Provide the [x, y] coordinate of the cell's center where the given text is located.  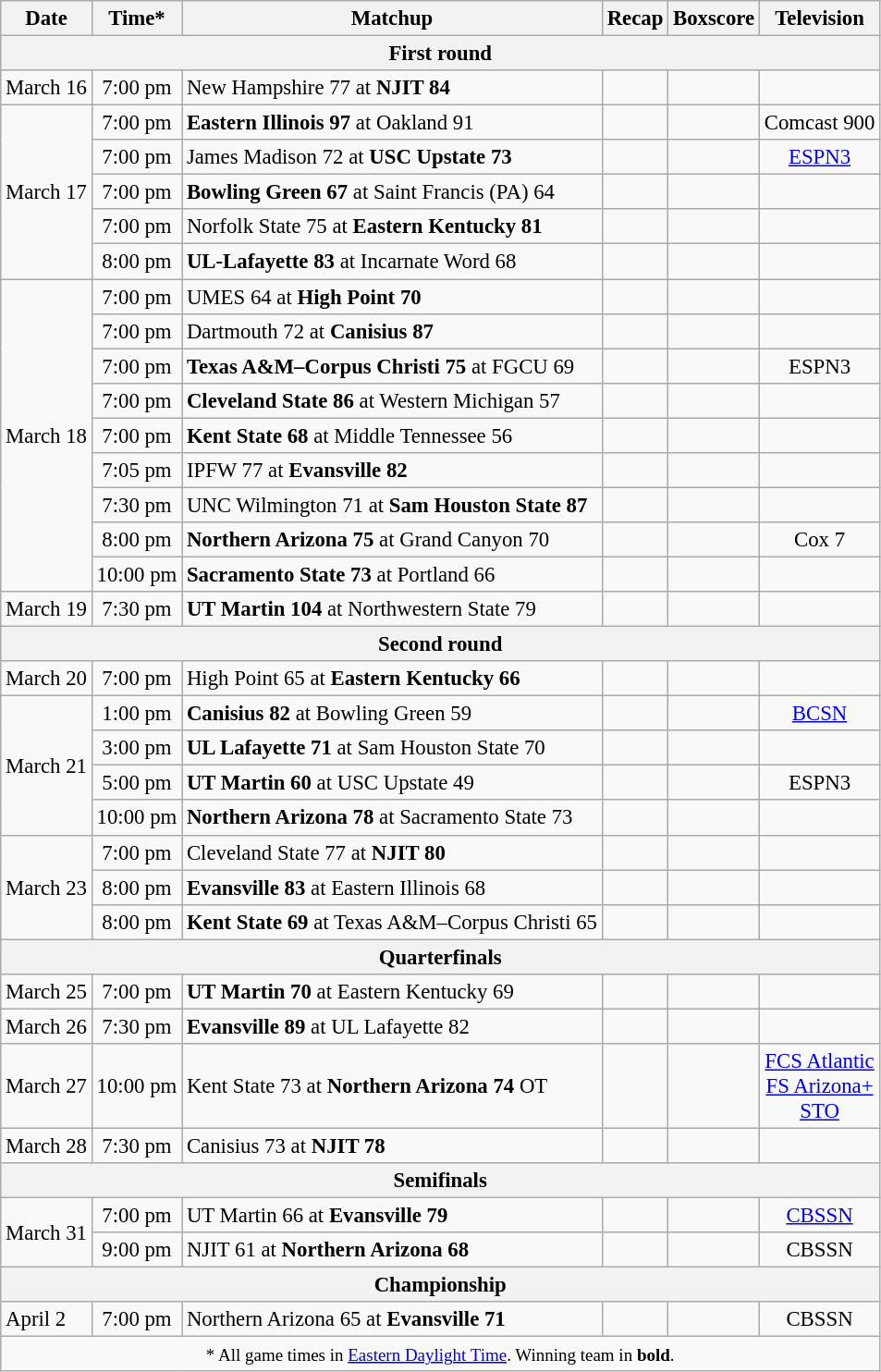
High Point 65 at Eastern Kentucky 66 [392, 679]
Dartmouth 72 at Canisius 87 [392, 331]
Kent State 68 at Middle Tennessee 56 [392, 435]
Matchup [392, 18]
James Madison 72 at USC Upstate 73 [392, 157]
March 27 [46, 1086]
March 26 [46, 1026]
Cleveland State 77 at NJIT 80 [392, 852]
UNC Wilmington 71 at Sam Houston State 87 [392, 505]
Northern Arizona 65 at Evansville 71 [392, 1319]
Evansville 89 at UL Lafayette 82 [392, 1026]
FCS AtlanticFS Arizona+STO [819, 1086]
March 23 [46, 888]
Texas A&M–Corpus Christi 75 at FGCU 69 [392, 366]
March 25 [46, 992]
Championship [440, 1285]
UMES 64 at High Point 70 [392, 297]
UT Martin 104 at Northwestern State 79 [392, 609]
March 28 [46, 1145]
Recap [634, 18]
Northern Arizona 78 at Sacramento State 73 [392, 818]
Boxscore [714, 18]
IPFW 77 at Evansville 82 [392, 471]
3:00 pm [137, 748]
NJIT 61 at Northern Arizona 68 [392, 1250]
Northern Arizona 75 at Grand Canyon 70 [392, 540]
Semifinals [440, 1181]
Quarterfinals [440, 957]
Canisius 73 at NJIT 78 [392, 1145]
7:05 pm [137, 471]
UT Martin 70 at Eastern Kentucky 69 [392, 992]
Second round [440, 644]
UL-Lafayette 83 at Incarnate Word 68 [392, 262]
March 16 [46, 88]
Cox 7 [819, 540]
BCSN [819, 714]
First round [440, 54]
March 21 [46, 766]
Television [819, 18]
5:00 pm [137, 783]
Comcast 900 [819, 123]
Bowling Green 67 at Saint Francis (PA) 64 [392, 192]
9:00 pm [137, 1250]
UT Martin 66 at Evansville 79 [392, 1216]
Sacramento State 73 at Portland 66 [392, 574]
March 20 [46, 679]
Time* [137, 18]
Canisius 82 at Bowling Green 59 [392, 714]
Evansville 83 at Eastern Illinois 68 [392, 888]
Eastern Illinois 97 at Oakland 91 [392, 123]
April 2 [46, 1319]
March 19 [46, 609]
Kent State 73 at Northern Arizona 74 OT [392, 1086]
March 17 [46, 192]
Date [46, 18]
UT Martin 60 at USC Upstate 49 [392, 783]
Kent State 69 at Texas A&M–Corpus Christi 65 [392, 922]
UL Lafayette 71 at Sam Houston State 70 [392, 748]
* All game times in Eastern Daylight Time. Winning team in bold. [440, 1354]
March 31 [46, 1233]
1:00 pm [137, 714]
New Hampshire 77 at NJIT 84 [392, 88]
March 18 [46, 435]
Cleveland State 86 at Western Michigan 57 [392, 400]
Norfolk State 75 at Eastern Kentucky 81 [392, 227]
